Capture the cell that displays the provided text and extract its (X, Y) central coordinate. 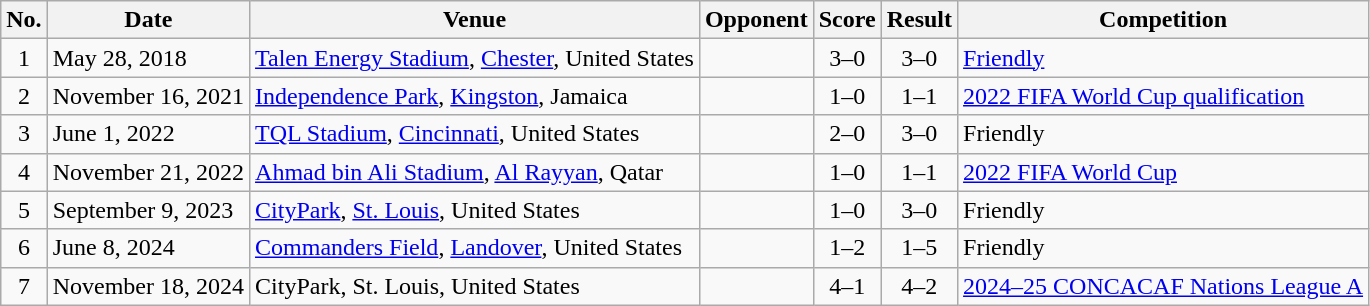
2022 FIFA World Cup qualification (1164, 96)
5 (24, 210)
Competition (1164, 20)
Date (148, 20)
2–0 (847, 134)
6 (24, 248)
4–2 (919, 286)
Result (919, 20)
Commanders Field, Landover, United States (475, 248)
1–5 (919, 248)
7 (24, 286)
Ahmad bin Ali Stadium, Al Rayyan, Qatar (475, 172)
Score (847, 20)
November 16, 2021 (148, 96)
4–1 (847, 286)
June 8, 2024 (148, 248)
Independence Park, Kingston, Jamaica (475, 96)
1 (24, 58)
2024–25 CONCACAF Nations League A (1164, 286)
Venue (475, 20)
Talen Energy Stadium, Chester, United States (475, 58)
November 21, 2022 (148, 172)
1–2 (847, 248)
4 (24, 172)
2 (24, 96)
November 18, 2024 (148, 286)
September 9, 2023 (148, 210)
No. (24, 20)
2022 FIFA World Cup (1164, 172)
June 1, 2022 (148, 134)
TQL Stadium, Cincinnati, United States (475, 134)
3 (24, 134)
May 28, 2018 (148, 58)
Opponent (756, 20)
